Capture the cell that displays the provided text and extract its (X, Y) central coordinate. 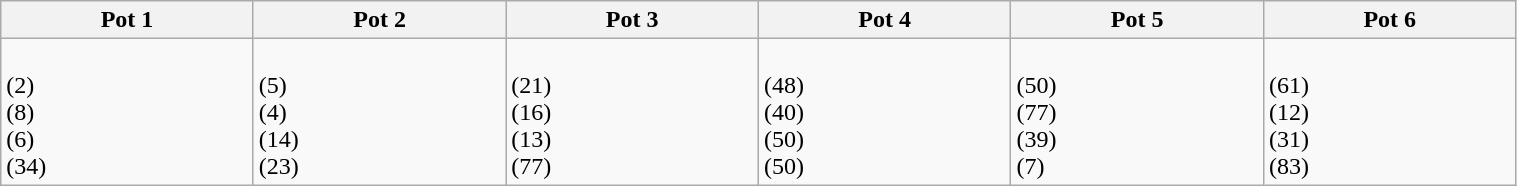
(2) (8) (6) (34) (128, 112)
(48) (40) (50) (50) (884, 112)
(50) (77) (39) (7) (1138, 112)
Pot 1 (128, 20)
Pot 2 (380, 20)
Pot 6 (1390, 20)
(5) (4) (14) (23) (380, 112)
Pot 5 (1138, 20)
Pot 4 (884, 20)
(21) (16) (13) (77) (632, 112)
Pot 3 (632, 20)
(61) (12) (31) (83) (1390, 112)
